Locate the cell with the specified text and output its [x, y] center coordinate. 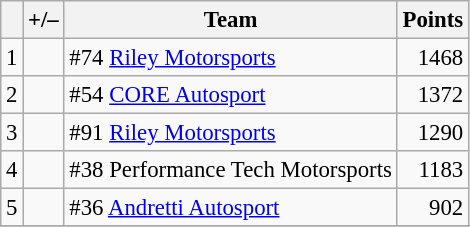
Team [230, 20]
#74 Riley Motorsports [230, 58]
#38 Performance Tech Motorsports [230, 170]
#36 Andretti Autosport [230, 208]
Points [432, 20]
1468 [432, 58]
1372 [432, 95]
902 [432, 208]
3 [12, 133]
1 [12, 58]
#91 Riley Motorsports [230, 133]
#54 CORE Autosport [230, 95]
2 [12, 95]
4 [12, 170]
+/– [44, 20]
5 [12, 208]
1183 [432, 170]
1290 [432, 133]
